Return the (X, Y) coordinate for the center point of the cell that contains the specified text.  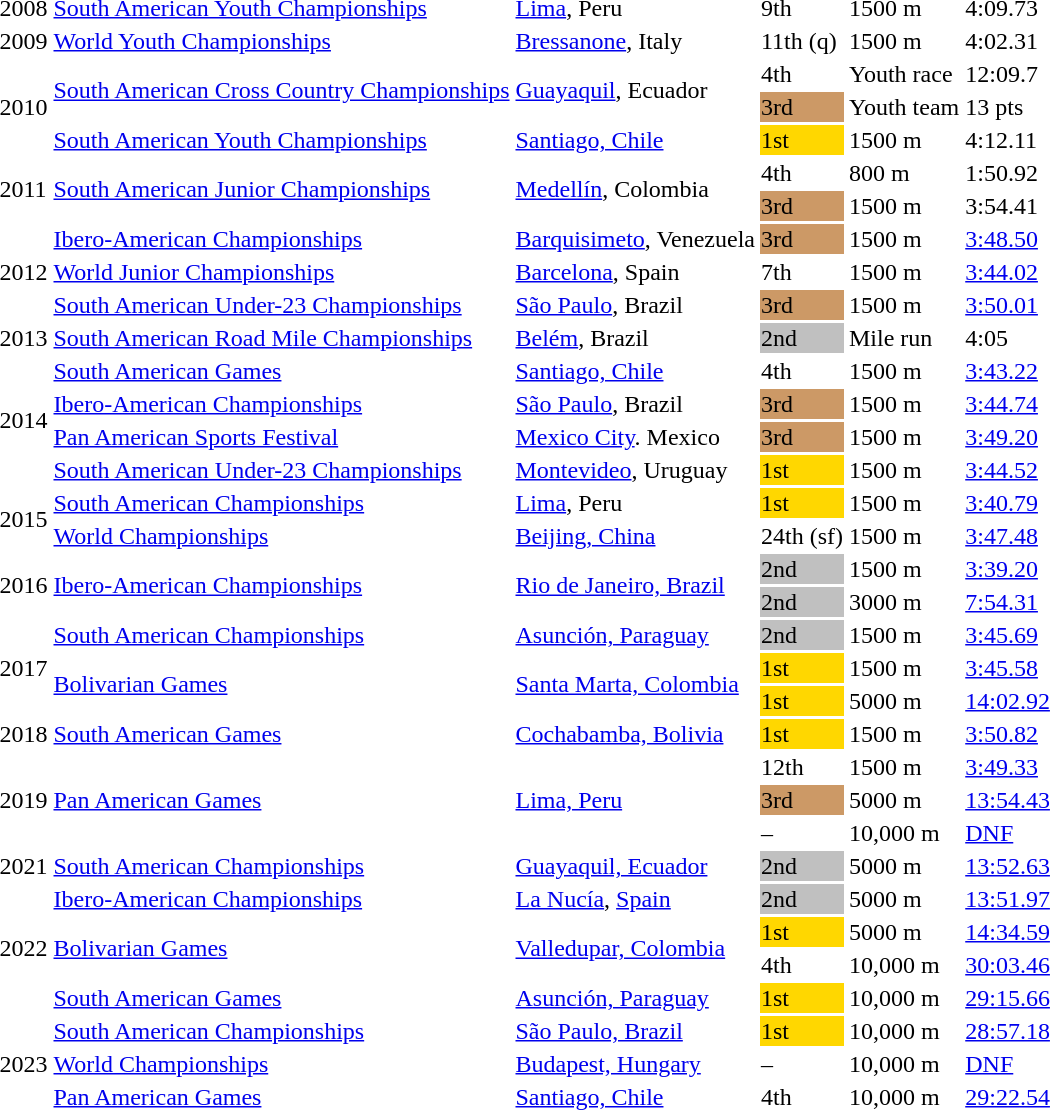
3000 m (904, 602)
24th (sf) (802, 536)
South American Cross Country Championships (282, 90)
South American Youth Championships (282, 140)
South American Junior Championships (282, 190)
World Junior Championships (282, 272)
Pan American Sports Festival (282, 437)
Budapest, Hungary (636, 1064)
Valledupar, Colombia (636, 948)
Mile run (904, 338)
Pan American Games (282, 800)
Cochabamba, Bolivia (636, 734)
Youth team (904, 107)
Mexico City. Mexico (636, 437)
Montevideo, Uruguay (636, 470)
World Youth Championships (282, 41)
Barcelona, Spain (636, 272)
Rio de Janeiro, Brazil (636, 586)
Medellín, Colombia (636, 190)
Santa Marta, Colombia (636, 684)
La Nucía, Spain (636, 899)
7th (802, 272)
South American Road Mile Championships (282, 338)
Belém, Brazil (636, 338)
11th (q) (802, 41)
Bressanone, Italy (636, 41)
800 m (904, 173)
Youth race (904, 74)
12th (802, 767)
Barquisimeto, Venezuela (636, 239)
Beijing, China (636, 536)
